Scan for the cell matching the given text and deliver its (x, y) coordinate at center. 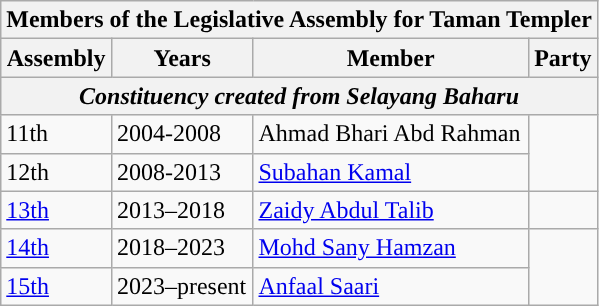
13th (56, 210)
2023–present (182, 286)
Mohd Sany Hamzan (390, 248)
2008-2013 (182, 172)
14th (56, 248)
15th (56, 286)
Subahan Kamal (390, 172)
Anfaal Saari (390, 286)
2018–2023 (182, 248)
12th (56, 172)
2004-2008 (182, 134)
Member (390, 58)
11th (56, 134)
Constituency created from Selayang Baharu (300, 96)
Years (182, 58)
Assembly (56, 58)
Party (562, 58)
2013–2018 (182, 210)
Ahmad Bhari Abd Rahman (390, 134)
Members of the Legislative Assembly for Taman Templer (300, 20)
Zaidy Abdul Talib (390, 210)
